Identify which cell holds the provided text, then report its (x, y) central coordinate. 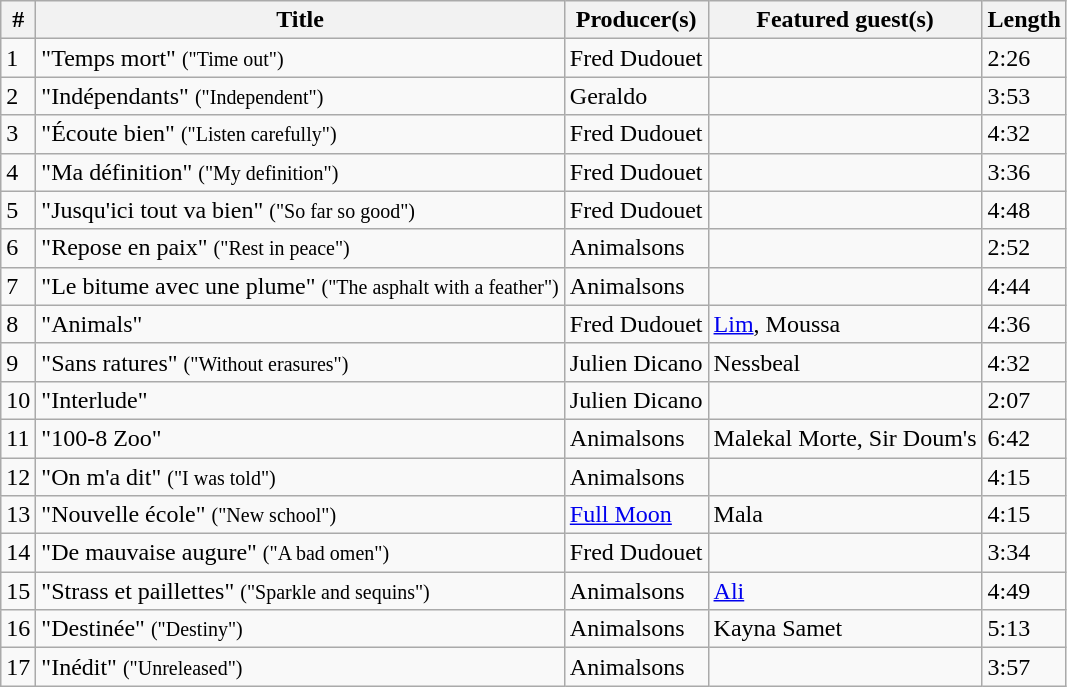
"Temps mort" ("Time out") (300, 58)
2 (18, 96)
Kayna Samet (845, 629)
8 (18, 324)
3:36 (1024, 172)
4:36 (1024, 324)
Ali (845, 591)
4:44 (1024, 286)
"Sans ratures" ("Without erasures") (300, 362)
Length (1024, 20)
"Destinée" ("Destiny") (300, 629)
Lim, Moussa (845, 324)
Producer(s) (636, 20)
6:42 (1024, 438)
Nessbeal (845, 362)
3:34 (1024, 553)
5:13 (1024, 629)
"Interlude" (300, 400)
9 (18, 362)
17 (18, 667)
5 (18, 210)
14 (18, 553)
Mala (845, 515)
Geraldo (636, 96)
"100-8 Zoo" (300, 438)
"Inédit" ("Unreleased") (300, 667)
6 (18, 248)
3:57 (1024, 667)
"On m'a dit" ("I was told") (300, 477)
15 (18, 591)
11 (18, 438)
Featured guest(s) (845, 20)
3 (18, 134)
"Indépendants" ("Independent") (300, 96)
13 (18, 515)
4 (18, 172)
"Animals" (300, 324)
Full Moon (636, 515)
2:07 (1024, 400)
"Jusqu'ici tout va bien" ("So far so good") (300, 210)
"Le bitume avec une plume" ("The asphalt with a feather") (300, 286)
"Nouvelle école" ("New school") (300, 515)
2:52 (1024, 248)
"Repose en paix" ("Rest in peace") (300, 248)
16 (18, 629)
"De mauvaise augure" ("A bad omen") (300, 553)
12 (18, 477)
Malekal Morte, Sir Doum's (845, 438)
10 (18, 400)
7 (18, 286)
1 (18, 58)
3:53 (1024, 96)
"Strass et paillettes" ("Sparkle and sequins") (300, 591)
# (18, 20)
4:48 (1024, 210)
"Ma définition" ("My definition") (300, 172)
4:49 (1024, 591)
Title (300, 20)
"Écoute bien" ("Listen carefully") (300, 134)
2:26 (1024, 58)
